Provide the [X, Y] coordinate of the cell's center where the given text is located.  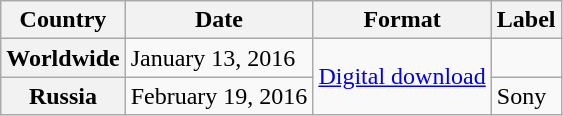
Country [63, 20]
Russia [63, 96]
Worldwide [63, 58]
Date [219, 20]
Sony [526, 96]
Digital download [402, 77]
January 13, 2016 [219, 58]
February 19, 2016 [219, 96]
Format [402, 20]
Label [526, 20]
